Find where the given text appears and provide that cell's center as (x, y) coordinate. 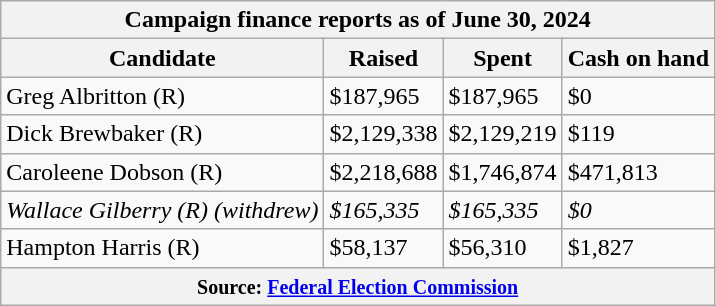
$1,746,874 (502, 172)
Wallace Gilberry (R) (withdrew) (162, 210)
Source: Federal Election Commission (358, 286)
Hampton Harris (R) (162, 248)
$1,827 (638, 248)
Greg Albritton (R) (162, 96)
Campaign finance reports as of June 30, 2024 (358, 20)
Spent (502, 58)
$2,129,338 (384, 134)
$56,310 (502, 248)
Dick Brewbaker (R) (162, 134)
Caroleene Dobson (R) (162, 172)
$119 (638, 134)
Cash on hand (638, 58)
$58,137 (384, 248)
Candidate (162, 58)
$2,218,688 (384, 172)
Raised (384, 58)
$2,129,219 (502, 134)
$471,813 (638, 172)
